Output the [X, Y] coordinate of the center of the cell containing the given text.  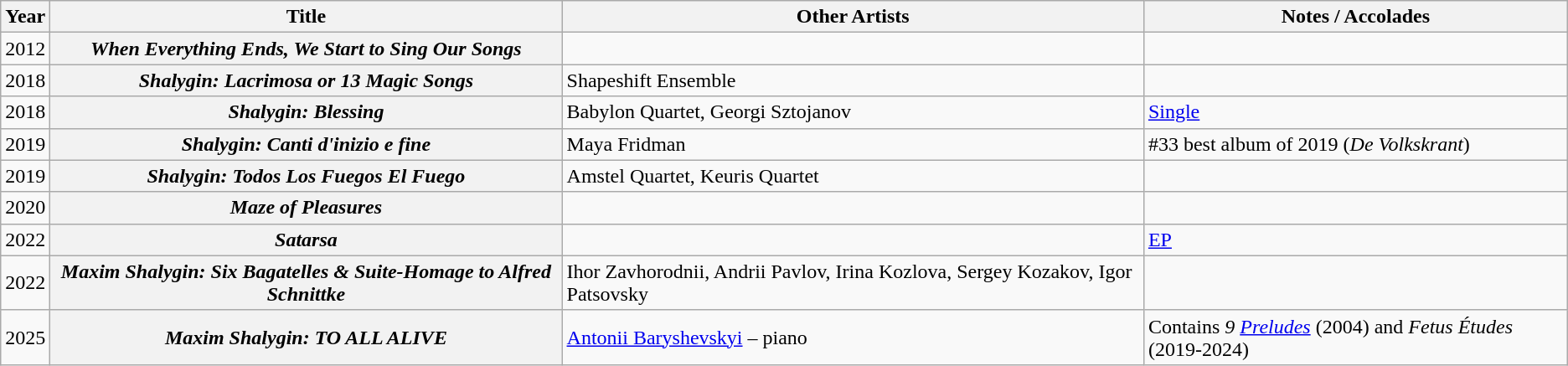
Shapeshift Ensemble [853, 80]
Single [1355, 112]
2025 [25, 337]
2012 [25, 49]
Shalygin: Lacrimosa or 13 Magic Songs [307, 80]
Maze of Pleasures [307, 208]
Ihor Zavhorodnii, Andrii Pavlov, Irina Kozlova, Sergey Kozakov, Igor Patsovsky [853, 283]
EP [1355, 240]
Maxim Shalygin: TO ALL ALIVE [307, 337]
Amstel Quartet, Keuris Quartet [853, 176]
Babylon Quartet, Georgi Sztojanov [853, 112]
Contains 9 Preludes (2004) and Fetus Études (2019-2024) [1355, 337]
Antonii Baryshevskyi – piano [853, 337]
Other Artists [853, 17]
Maya Fridman [853, 144]
2020 [25, 208]
Year [25, 17]
Shalygin: Canti d'inizio e fine [307, 144]
Shalygin: Todos Los Fuegos El Fuego [307, 176]
#33 best album of 2019 (De Volkskrant) [1355, 144]
Notes / Accolades [1355, 17]
Shalygin: Blessing [307, 112]
Title [307, 17]
Maxim Shalygin: Six Bagatelles & Suite-Homage to Alfred Schnittke [307, 283]
When Everything Ends, We Start to Sing Our Songs [307, 49]
Satarsa [307, 240]
